Return (X, Y) of the center of cell containing provided text 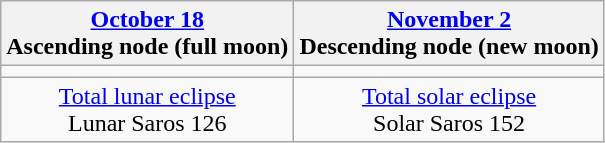
Total solar eclipseSolar Saros 152 (449, 110)
November 2Descending node (new moon) (449, 34)
Total lunar eclipseLunar Saros 126 (148, 110)
October 18Ascending node (full moon) (148, 34)
